Provide the (x, y) coordinate of the cell's center where the given text is located.  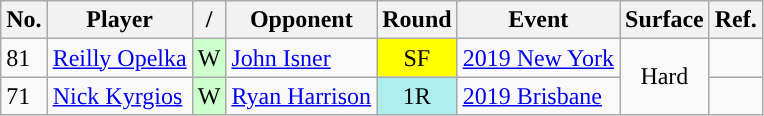
71 (24, 96)
Ref. (736, 20)
No. (24, 20)
Ryan Harrison (302, 96)
Reilly Opelka (120, 58)
2019 New York (538, 58)
/ (209, 20)
Hard (665, 77)
Opponent (302, 20)
Event (538, 20)
SF (417, 58)
Player (120, 20)
John Isner (302, 58)
81 (24, 58)
2019 Brisbane (538, 96)
1R (417, 96)
Surface (665, 20)
Nick Kyrgios (120, 96)
Round (417, 20)
